Determine the (X, Y) coordinate at the center of the cell enclosing the given text.  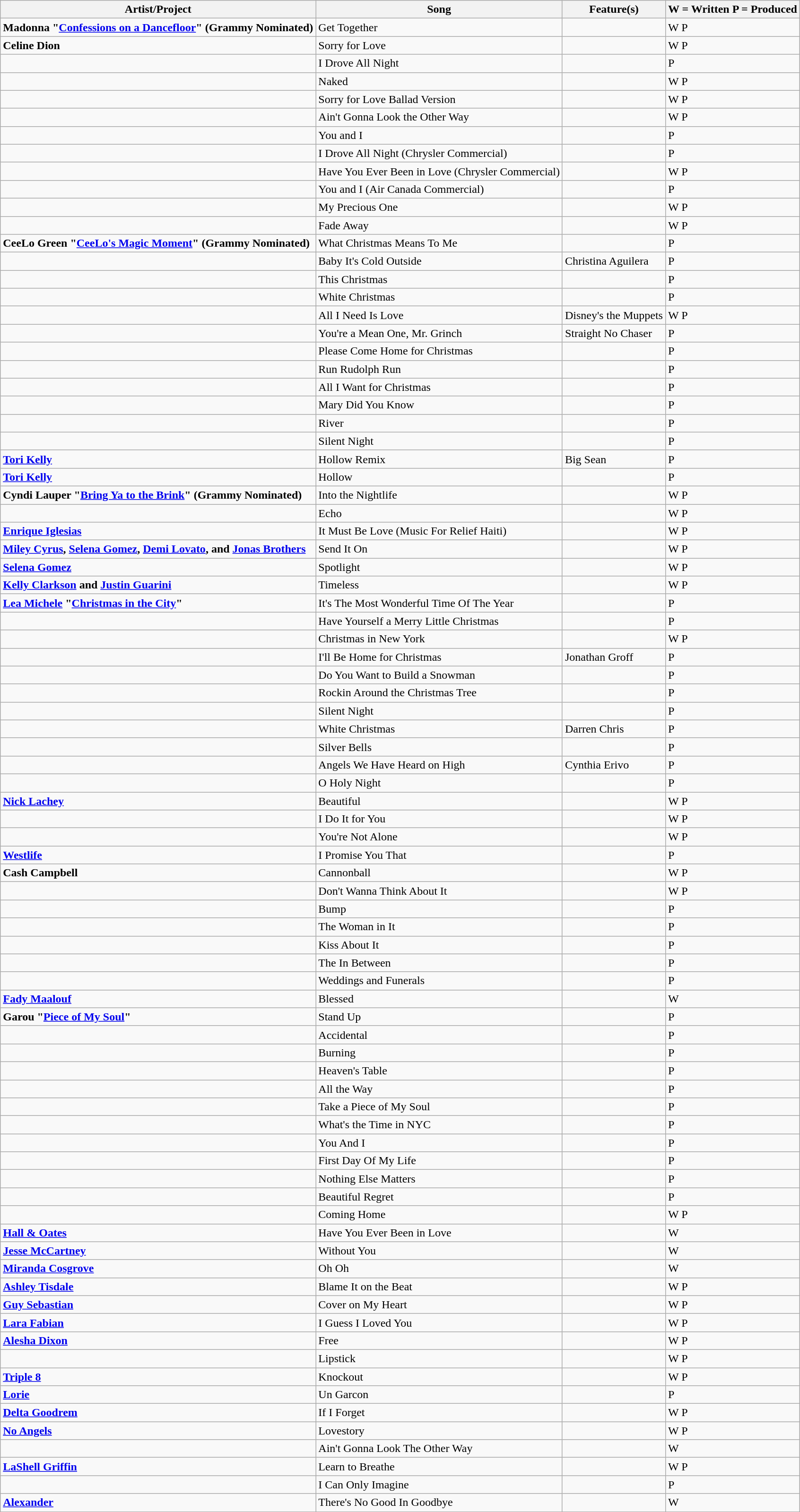
Do You Want to Build a Snowman (439, 675)
Ain't Gonna Look the Other Way (439, 117)
Lara Fabian (158, 1322)
Send It On (439, 549)
Ashley Tisdale (158, 1287)
If I Forget (439, 1413)
All the Way (439, 1089)
I Promise You That (439, 855)
Take a Piece of My Soul (439, 1107)
Artist/Project (158, 9)
Echo (439, 513)
Enrique Iglesias (158, 531)
Lovestory (439, 1431)
Have Yourself a Merry Little Christmas (439, 621)
Blame It on the Beat (439, 1287)
Lipstick (439, 1358)
Timeless (439, 585)
The Woman in It (439, 927)
Don't Wanna Think About It (439, 891)
All I Need Is Love (439, 315)
Fade Away (439, 225)
Guy Sebastian (158, 1305)
Cynthia Erivo (614, 765)
Get Together (439, 27)
Straight No Chaser (614, 333)
Song (439, 9)
What's the Time in NYC (439, 1125)
Fady Maalouf (158, 999)
Triple 8 (158, 1377)
Mary Did You Know (439, 405)
Madonna "Confessions on a Dancefloor" (Grammy Nominated) (158, 27)
Have You Ever Been in Love (Chrysler Commercial) (439, 171)
What Christmas Means To Me (439, 243)
Free (439, 1340)
Jesse McCartney (158, 1251)
You're a Mean One, Mr. Grinch (439, 333)
W = Written P = Produced (732, 9)
Hall & Oates (158, 1233)
Cover on My Heart (439, 1305)
Alesha Dixon (158, 1340)
Hollow Remix (439, 459)
Kiss About It (439, 945)
Silver Bells (439, 747)
Miley Cyrus, Selena Gomez, Demi Lovato, and Jonas Brothers (158, 549)
Disney's the Muppets (614, 315)
First Day Of My Life (439, 1161)
Big Sean (614, 459)
Delta Goodrem (158, 1413)
Beautiful (439, 801)
Please Come Home for Christmas (439, 351)
Burning (439, 1053)
CeeLo Green "CeeLo's Magic Moment" (Grammy Nominated) (158, 243)
Lea Michele "Christmas in the City" (158, 603)
Baby It's Cold Outside (439, 261)
I Can Only Imagine (439, 1485)
You and I (Air Canada Commercial) (439, 189)
Blessed (439, 999)
Nothing Else Matters (439, 1179)
You're Not Alone (439, 837)
River (439, 423)
Learn to Breathe (439, 1467)
Hollow (439, 477)
Sorry for Love (439, 45)
Naked (439, 81)
Miranda Cosgrove (158, 1269)
My Precious One (439, 207)
Cannonball (439, 873)
You and I (439, 135)
Alexander (158, 1503)
Lorie (158, 1395)
It's The Most Wonderful Time Of The Year (439, 603)
You And I (439, 1143)
Darren Chris (614, 729)
Spotlight (439, 567)
This Christmas (439, 279)
Jonathan Groff (614, 657)
Nick Lachey (158, 801)
Christmas in New York (439, 639)
Celine Dion (158, 45)
Without You (439, 1251)
I Do It for You (439, 819)
Bump (439, 909)
O Holy Night (439, 783)
Angels We Have Heard on High (439, 765)
There's No Good In Goodbye (439, 1503)
Weddings and Funerals (439, 981)
Run Rudolph Run (439, 369)
Christina Aguilera (614, 261)
I Drove All Night (439, 63)
I Drove All Night (Chrysler Commercial) (439, 153)
Stand Up (439, 1017)
Sorry for Love Ballad Version (439, 99)
Ain't Gonna Look The Other Way (439, 1449)
I'll Be Home for Christmas (439, 657)
Coming Home (439, 1215)
No Angels (158, 1431)
It Must Be Love (Music For Relief Haiti) (439, 531)
The In Between (439, 963)
Garou "Piece of My Soul" (158, 1017)
Knockout (439, 1377)
Into the Nightlife (439, 495)
Cyndi Lauper "Bring Ya to the Brink" (Grammy Nominated) (158, 495)
Selena Gomez (158, 567)
I Guess I Loved You (439, 1322)
Kelly Clarkson and Justin Guarini (158, 585)
Heaven's Table (439, 1071)
Rockin Around the Christmas Tree (439, 693)
Oh Oh (439, 1269)
LaShell Griffin (158, 1467)
Un Garcon (439, 1395)
Feature(s) (614, 9)
Westlife (158, 855)
Cash Campbell (158, 873)
Accidental (439, 1035)
Beautiful Regret (439, 1197)
All I Want for Christmas (439, 387)
Have You Ever Been in Love (439, 1233)
